Find where the given text appears and provide that cell's center as (X, Y) coordinate. 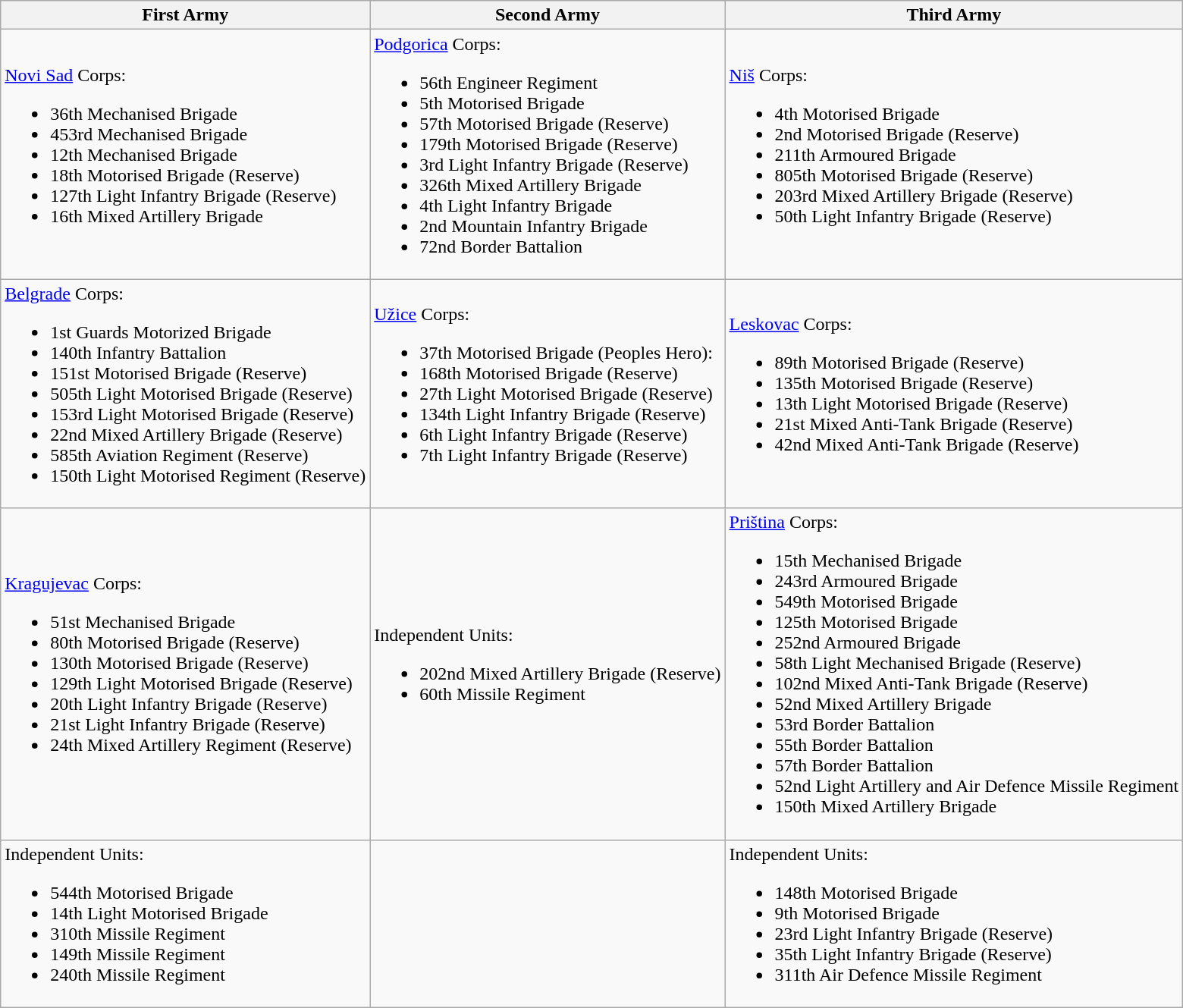
Independent Units:202nd Mixed Artillery Brigade (Reserve)60th Missile Regiment (548, 674)
First Army (185, 15)
Second Army (548, 15)
Independent Units:544th Motorised Brigade14th Light Motorised Brigade310th Missile Regiment149th Missile Regiment240th Missile Regiment (185, 924)
Third Army (954, 15)
